Scan for the cell matching the given text and deliver its [x, y] coordinate at center. 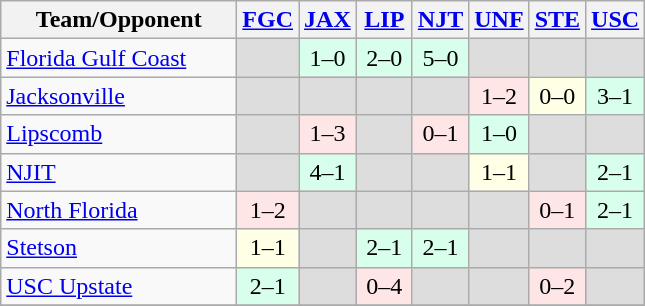
2–0 [384, 58]
USC Upstate [119, 286]
JAX [328, 20]
0–2 [557, 286]
STE [557, 20]
LIP [384, 20]
Florida Gulf Coast [119, 58]
1–3 [328, 134]
UNF [499, 20]
5–0 [440, 58]
FGC [268, 20]
0–4 [384, 286]
Stetson [119, 248]
3–1 [616, 96]
4–1 [328, 172]
Lipscomb [119, 134]
NJIT [119, 172]
Team/Opponent [119, 20]
North Florida [119, 210]
Jacksonville [119, 96]
0–0 [557, 96]
NJT [440, 20]
USC [616, 20]
